Identify which cell holds the provided text, then report its [X, Y] central coordinate. 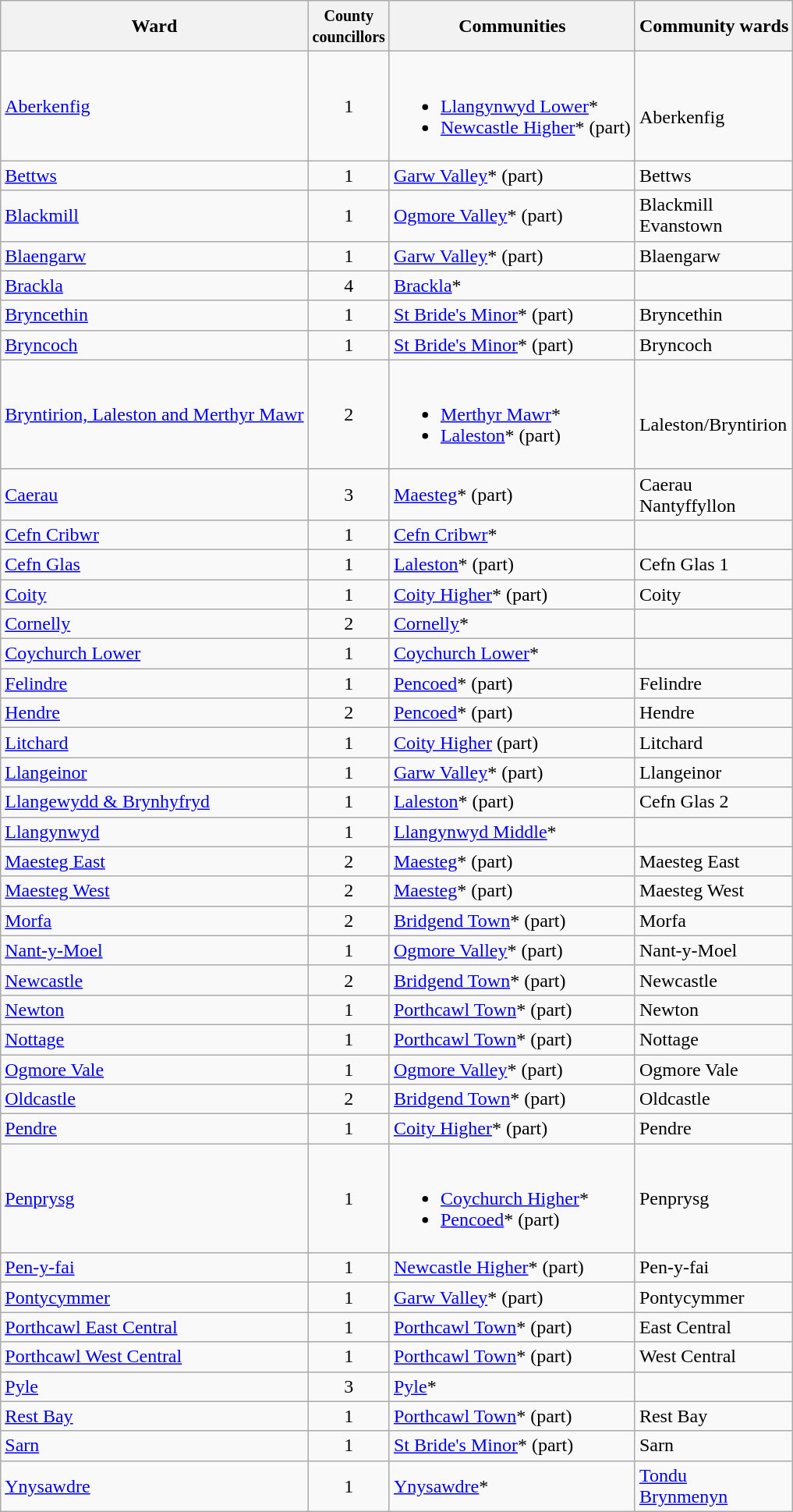
Coity Higher (part) [512, 743]
4 [349, 286]
Community wards [713, 27]
Caerau [154, 495]
Llangynwyd Middle* [512, 832]
Cefn Glas [154, 564]
TonduBrynmenyn [713, 1485]
Cornelly* [512, 624]
Ward [154, 27]
Llangynwyd Lower*Newcastle Higher* (part) [512, 106]
East Central [713, 1327]
Bryntirion, Laleston and Merthyr Mawr [154, 414]
Llangewydd & Brynhyfryd [154, 802]
Ynysawdre* [512, 1485]
Coychurch Higher*Pencoed* (part) [512, 1198]
Blackmill [154, 215]
Newcastle Higher* (part) [512, 1268]
Countycouncillors [349, 27]
Cefn Cribwr [154, 534]
West Central [713, 1357]
Pyle [154, 1386]
Porthcawl East Central [154, 1327]
Cefn Cribwr* [512, 534]
Porthcawl West Central [154, 1357]
CaerauNantyffyllon [713, 495]
Llangynwyd [154, 832]
Coychurch Lower* [512, 654]
Cefn Glas 2 [713, 802]
BlackmillEvanstown [713, 215]
Coychurch Lower [154, 654]
Cornelly [154, 624]
Ynysawdre [154, 1485]
Brackla [154, 286]
Pyle* [512, 1386]
Merthyr Mawr*Laleston* (part) [512, 414]
Brackla* [512, 286]
Laleston/Bryntirion [713, 414]
Cefn Glas 1 [713, 564]
Communities [512, 27]
